Provide the [X, Y] coordinate of the cell's center where the given text is located.  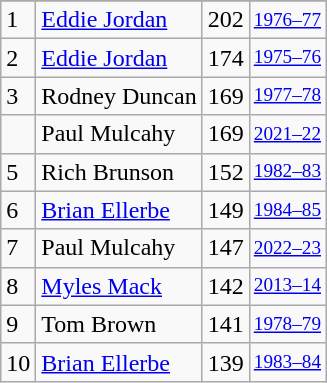
2 [18, 58]
149 [226, 210]
1 [18, 20]
2022–23 [287, 248]
1977–78 [287, 96]
141 [226, 324]
139 [226, 362]
9 [18, 324]
1976–77 [287, 20]
5 [18, 172]
152 [226, 172]
142 [226, 286]
7 [18, 248]
3 [18, 96]
1983–84 [287, 362]
Tom Brown [119, 324]
2021–22 [287, 134]
6 [18, 210]
8 [18, 286]
1982–83 [287, 172]
1975–76 [287, 58]
Rich Brunson [119, 172]
2013–14 [287, 286]
202 [226, 20]
174 [226, 58]
1978–79 [287, 324]
147 [226, 248]
10 [18, 362]
Rodney Duncan [119, 96]
Myles Mack [119, 286]
1984–85 [287, 210]
